Search for the cell housing the specified text and yield its (x, y) center coordinate. 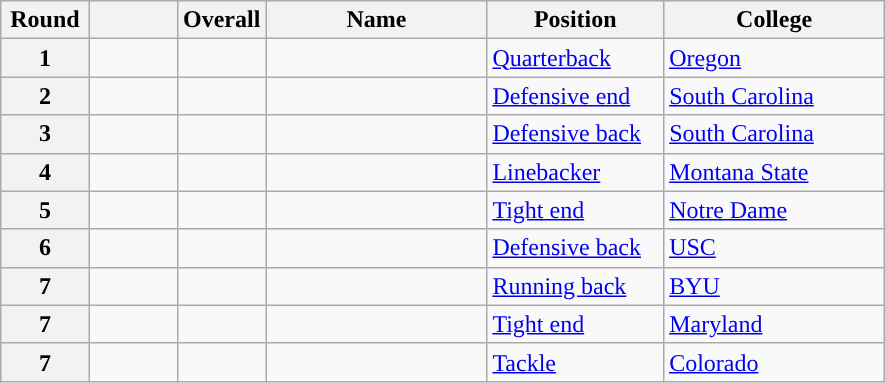
USC (774, 248)
3 (45, 134)
BYU (774, 286)
4 (45, 172)
6 (45, 248)
Defensive end (576, 96)
Oregon (774, 58)
Colorado (774, 362)
2 (45, 96)
Position (576, 20)
Name (376, 20)
Montana State (774, 172)
Round (45, 20)
1 (45, 58)
Maryland (774, 324)
Quarterback (576, 58)
Linebacker (576, 172)
Tackle (576, 362)
College (774, 20)
Running back (576, 286)
Overall (222, 20)
Notre Dame (774, 210)
5 (45, 210)
